Locate the cell with the specified text and output its (X, Y) center coordinate. 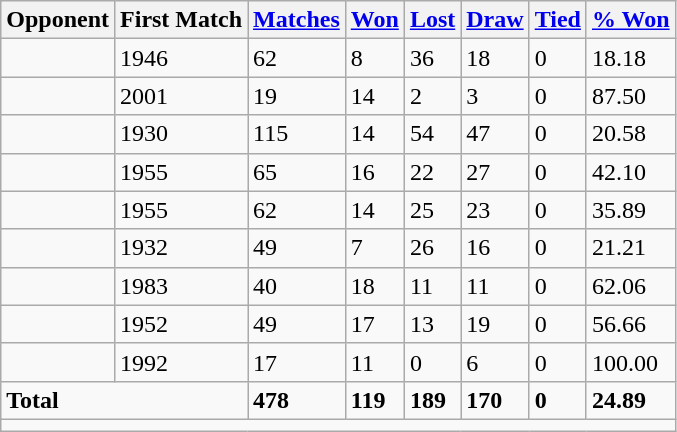
24.89 (630, 400)
56.66 (630, 324)
62.06 (630, 286)
6 (495, 362)
54 (432, 134)
Total (124, 400)
170 (495, 400)
3 (495, 96)
40 (297, 286)
42.10 (630, 172)
2 (432, 96)
1946 (182, 58)
65 (297, 172)
1983 (182, 286)
Tied (558, 20)
23 (495, 210)
87.50 (630, 96)
Won (374, 20)
27 (495, 172)
119 (374, 400)
100.00 (630, 362)
1952 (182, 324)
Opponent (58, 20)
1932 (182, 248)
13 (432, 324)
Draw (495, 20)
% Won (630, 20)
189 (432, 400)
36 (432, 58)
25 (432, 210)
7 (374, 248)
21.21 (630, 248)
20.58 (630, 134)
47 (495, 134)
478 (297, 400)
22 (432, 172)
8 (374, 58)
35.89 (630, 210)
18.18 (630, 58)
115 (297, 134)
26 (432, 248)
1992 (182, 362)
1930 (182, 134)
Matches (297, 20)
Lost (432, 20)
First Match (182, 20)
2001 (182, 96)
